Locate the cell with the specified text and output its (x, y) center coordinate. 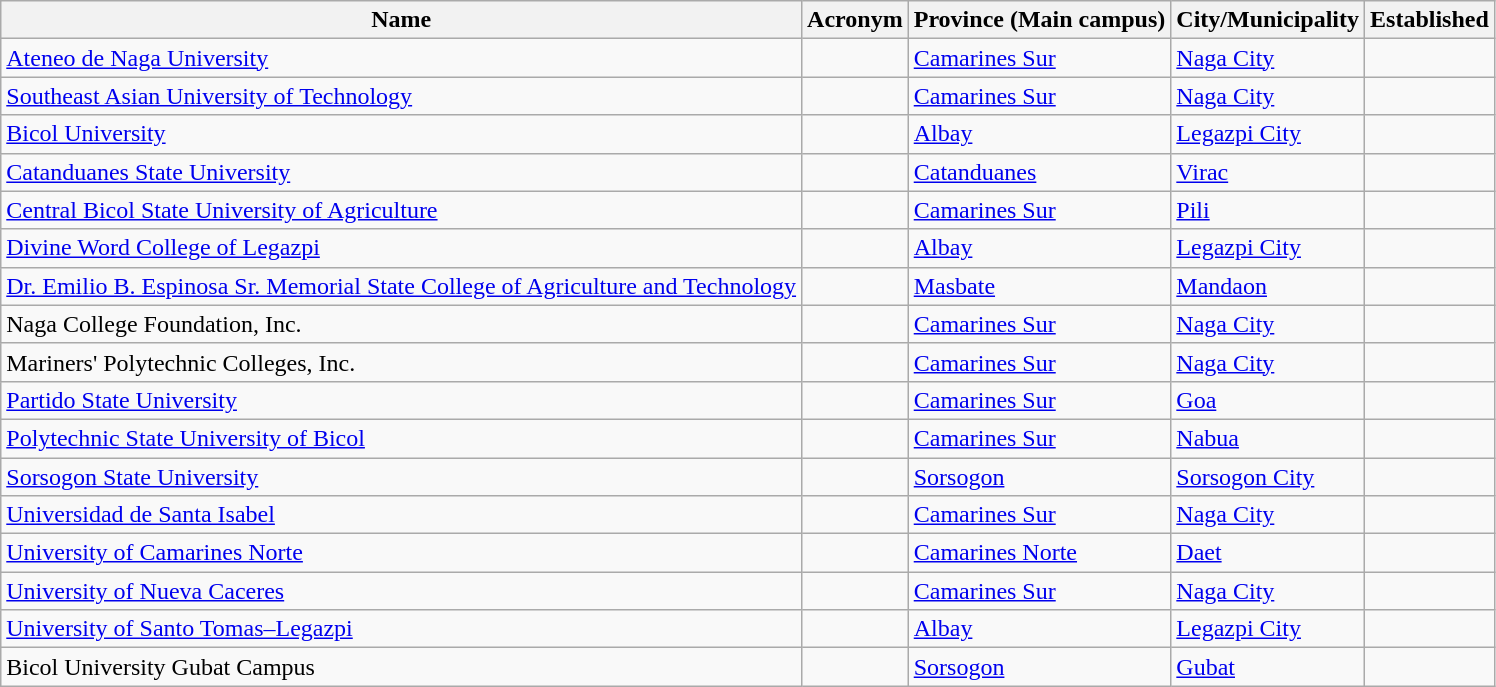
Dr. Emilio B. Espinosa Sr. Memorial State College of Agriculture and Technology (402, 286)
City/Municipality (1268, 20)
University of Santo Tomas–Legazpi (402, 629)
University of Camarines Norte (402, 553)
Virac (1268, 172)
Central Bicol State University of Agriculture (402, 210)
Naga College Foundation, Inc. (402, 324)
Divine Word College of Legazpi (402, 248)
Province (Main campus) (1040, 20)
Southeast Asian University of Technology (402, 96)
Polytechnic State University of Bicol (402, 438)
Catanduanes (1040, 172)
Bicol University (402, 134)
Goa (1268, 400)
Camarines Norte (1040, 553)
Nabua (1268, 438)
Catanduanes State University (402, 172)
Established (1430, 20)
Sorsogon City (1268, 477)
Name (402, 20)
Gubat (1268, 667)
Masbate (1040, 286)
University of Nueva Caceres (402, 591)
Daet (1268, 553)
Universidad de Santa Isabel (402, 515)
Acronym (856, 20)
Mariners' Polytechnic Colleges, Inc. (402, 362)
Pili (1268, 210)
Bicol University Gubat Campus (402, 667)
Ateneo de Naga University (402, 58)
Partido State University (402, 400)
Sorsogon State University (402, 477)
Mandaon (1268, 286)
